Capture the cell that displays the provided text and extract its (X, Y) central coordinate. 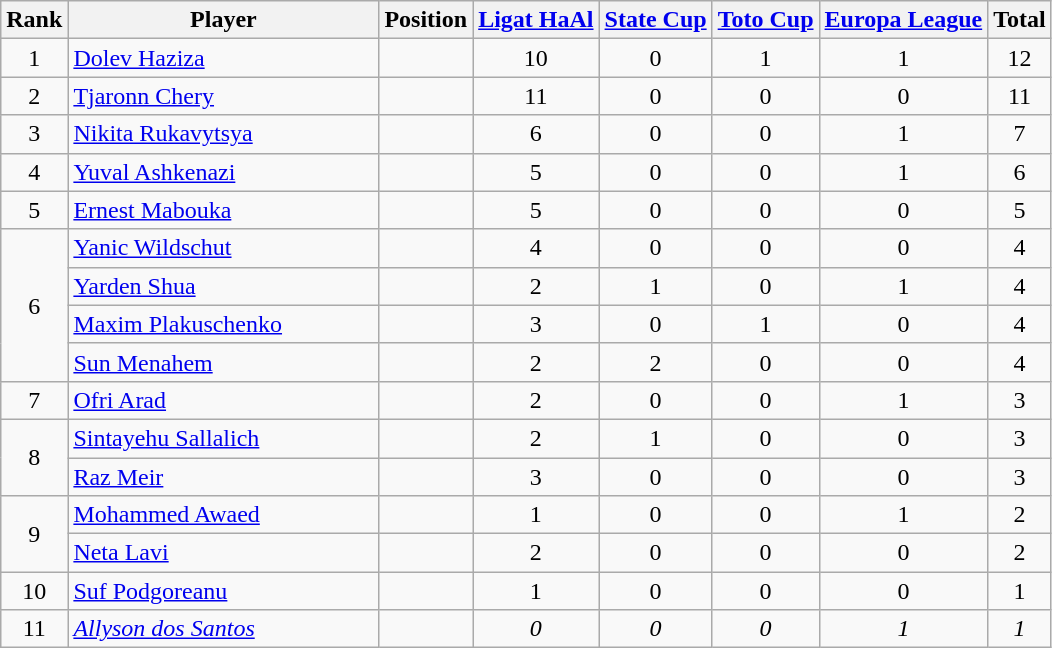
Toto Cup (766, 20)
8 (34, 457)
12 (1020, 58)
Raz Meir (224, 477)
Player (224, 20)
Nikita Rukavytsya (224, 134)
Position (426, 20)
Sintayehu Sallalich (224, 438)
State Cup (656, 20)
Suf Podgoreanu (224, 591)
Ernest Mabouka (224, 210)
Yanic Wildschut (224, 248)
Tjaronn Chery (224, 96)
9 (34, 534)
Europa League (904, 20)
Maxim Plakuschenko (224, 324)
Mohammed Awaed (224, 515)
Total (1020, 20)
Ofri Arad (224, 400)
Yarden Shua (224, 286)
Ligat HaAl (536, 20)
Sun Menahem (224, 362)
Yuval Ashkenazi (224, 172)
Dolev Haziza (224, 58)
Neta Lavi (224, 553)
Rank (34, 20)
Allyson dos Santos (224, 629)
